Detect which cell encompasses the target text, then output its [x, y] center coordinate. 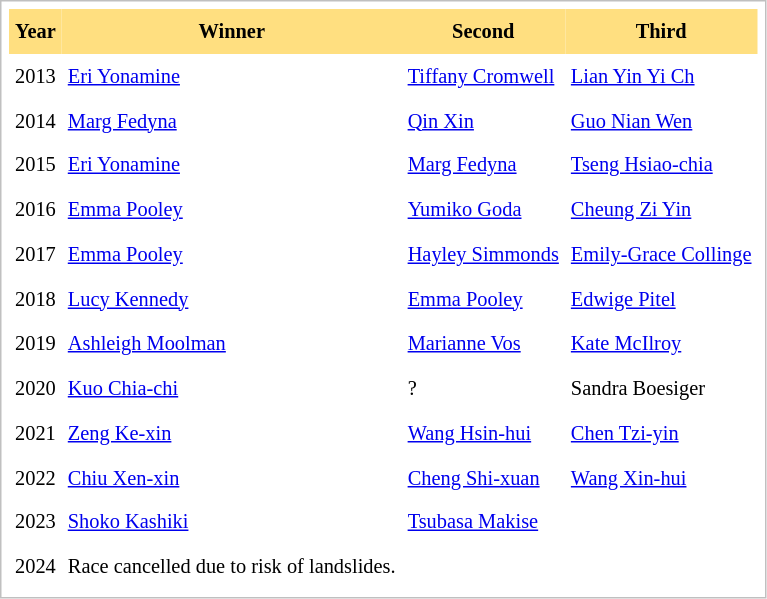
Chen Tzi-yin [662, 434]
Cheung Zi Yin [662, 210]
Lian Yin Yi Ch [662, 76]
2024 [36, 566]
Sandra Boesiger [662, 388]
Year [36, 32]
Ashleigh Moolman [232, 344]
Race cancelled due to risk of landslides. [232, 566]
Kate McIlroy [662, 344]
2023 [36, 522]
Zeng Ke-xin [232, 434]
2014 [36, 120]
Wang Xin-hui [662, 478]
Lucy Kennedy [232, 300]
2018 [36, 300]
Cheng Shi-xuan [484, 478]
Emily-Grace Collinge [662, 254]
Wang Hsin-hui [484, 434]
Tseng Hsiao-chia [662, 166]
Marianne Vos [484, 344]
Tiffany Cromwell [484, 76]
Qin Xin [484, 120]
Yumiko Goda [484, 210]
Shoko Kashiki [232, 522]
2016 [36, 210]
Second [484, 32]
Tsubasa Makise [484, 522]
2021 [36, 434]
Guo Nian Wen [662, 120]
2013 [36, 76]
2019 [36, 344]
2015 [36, 166]
Edwige Pitel [662, 300]
? [484, 388]
Third [662, 32]
Kuo Chia-chi [232, 388]
2020 [36, 388]
Winner [232, 32]
2022 [36, 478]
Chiu Xen-xin [232, 478]
2017 [36, 254]
Hayley Simmonds [484, 254]
